Scan for the cell matching the given text and deliver its [X, Y] coordinate at center. 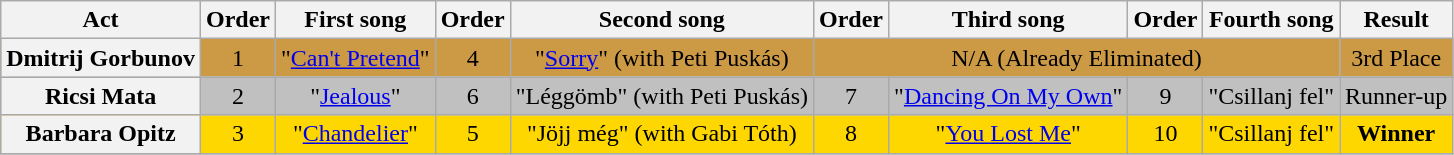
6 [472, 96]
"Chandelier" [356, 134]
8 [852, 134]
"You Lost Me" [1008, 134]
Third song [1008, 20]
"Dancing On My Own" [1008, 96]
"Jöjj még" (with Gabi Tóth) [662, 134]
First song [356, 20]
"Léggömb" (with Peti Puskás) [662, 96]
9 [1166, 96]
N/A (Already Eliminated) [1077, 58]
2 [238, 96]
Act [101, 20]
"Jealous" [356, 96]
1 [238, 58]
Dmitrij Gorbunov [101, 58]
3rd Place [1396, 58]
5 [472, 134]
Ricsi Mata [101, 96]
Second song [662, 20]
7 [852, 96]
"Sorry" (with Peti Puskás) [662, 58]
3 [238, 134]
Runner-up [1396, 96]
Winner [1396, 134]
Result [1396, 20]
Barbara Opitz [101, 134]
"Can't Pretend" [356, 58]
4 [472, 58]
Fourth song [1272, 20]
10 [1166, 134]
